Output the [x, y] coordinate of the center of the cell containing the given text.  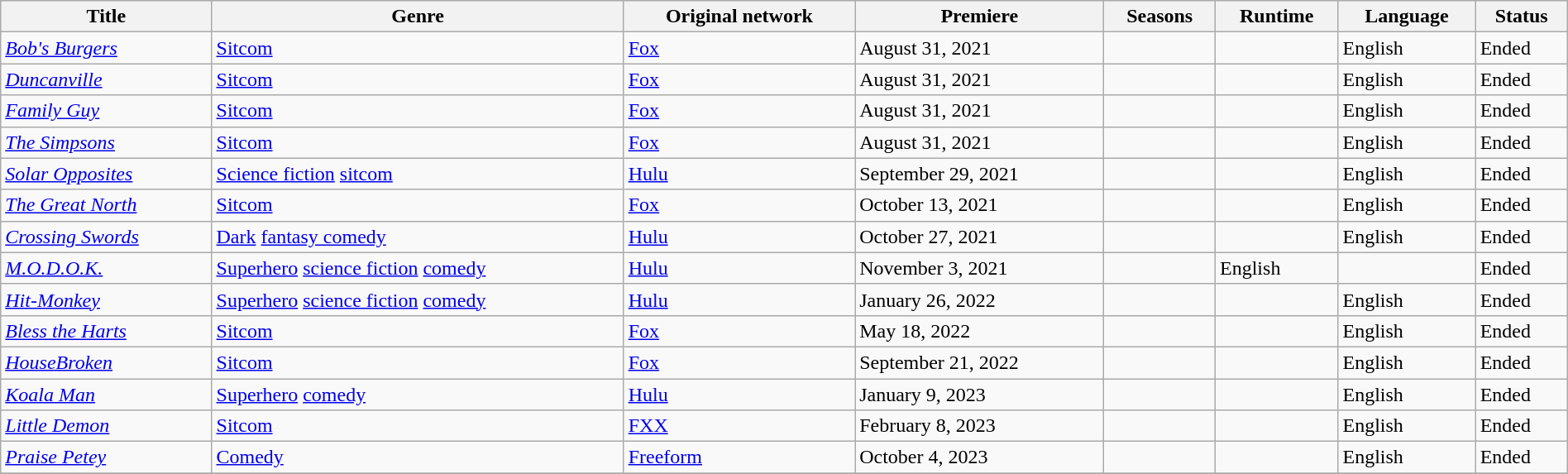
Language [1407, 17]
September 21, 2022 [979, 362]
October 27, 2021 [979, 237]
Duncanville [106, 79]
January 26, 2022 [979, 299]
May 18, 2022 [979, 331]
M.O.D.O.K. [106, 268]
Title [106, 17]
Hit-Monkey [106, 299]
February 8, 2023 [979, 426]
Bless the Harts [106, 331]
October 13, 2021 [979, 205]
Koala Man [106, 395]
Status [1522, 17]
Solar Opposites [106, 174]
November 3, 2021 [979, 268]
January 9, 2023 [979, 395]
Original network [739, 17]
Runtime [1277, 17]
The Great North [106, 205]
Bob's Burgers [106, 48]
Crossing Swords [106, 237]
Science fiction sitcom [418, 174]
Premiere [979, 17]
Freeform [739, 457]
Praise Petey [106, 457]
Seasons [1159, 17]
October 4, 2023 [979, 457]
Superhero comedy [418, 395]
FXX [739, 426]
Comedy [418, 457]
Little Demon [106, 426]
Genre [418, 17]
Dark fantasy comedy [418, 237]
September 29, 2021 [979, 174]
Family Guy [106, 111]
The Simpsons [106, 142]
HouseBroken [106, 362]
